Find where the given text appears and provide that cell's center as [X, Y] coordinate. 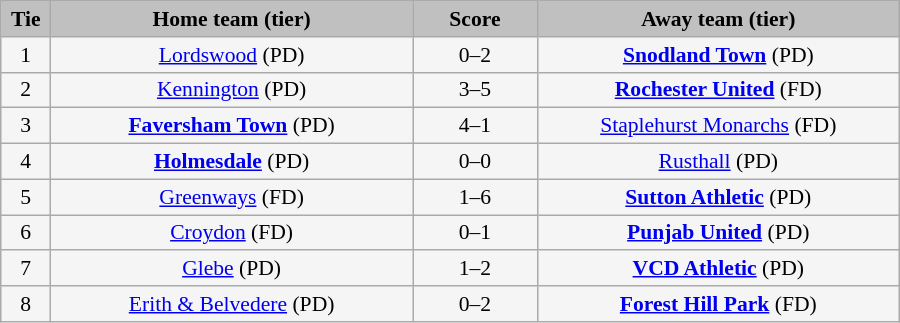
VCD Athletic (PD) [718, 269]
5 [26, 197]
Croydon (FD) [232, 233]
0–1 [476, 233]
Punjab United (PD) [718, 233]
4–1 [476, 126]
0–0 [476, 162]
Tie [26, 19]
Glebe (PD) [232, 269]
2 [26, 90]
Rochester United (FD) [718, 90]
3–5 [476, 90]
Forest Hill Park (FD) [718, 304]
3 [26, 126]
Score [476, 19]
Snodland Town (PD) [718, 55]
1 [26, 55]
Kennington (PD) [232, 90]
6 [26, 233]
7 [26, 269]
Away team (tier) [718, 19]
Holmesdale (PD) [232, 162]
1–2 [476, 269]
Faversham Town (PD) [232, 126]
Staplehurst Monarchs (FD) [718, 126]
Home team (tier) [232, 19]
1–6 [476, 197]
8 [26, 304]
Greenways (FD) [232, 197]
Sutton Athletic (PD) [718, 197]
Lordswood (PD) [232, 55]
Rusthall (PD) [718, 162]
Erith & Belvedere (PD) [232, 304]
4 [26, 162]
